Capture the cell that displays the provided text and extract its (X, Y) central coordinate. 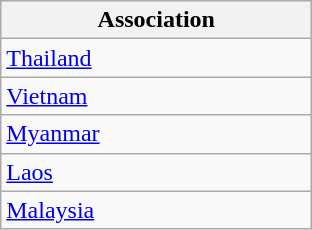
Vietnam (156, 96)
Laos (156, 172)
Association (156, 20)
Malaysia (156, 210)
Myanmar (156, 134)
Thailand (156, 58)
